Provide the [X, Y] coordinate of the cell's center where the given text is located.  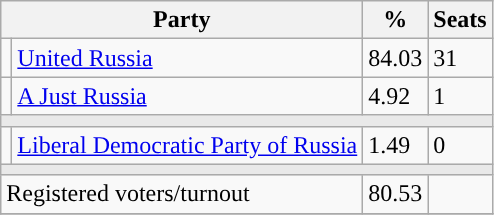
Liberal Democratic Party of Russia [188, 145]
United Russia [188, 58]
1.49 [396, 145]
80.53 [396, 194]
4.92 [396, 96]
Registered voters/turnout [182, 194]
31 [460, 58]
84.03 [396, 58]
% [396, 20]
0 [460, 145]
A Just Russia [188, 96]
1 [460, 96]
Party [182, 20]
Seats [460, 20]
